Capture the cell that displays the provided text and extract its (X, Y) central coordinate. 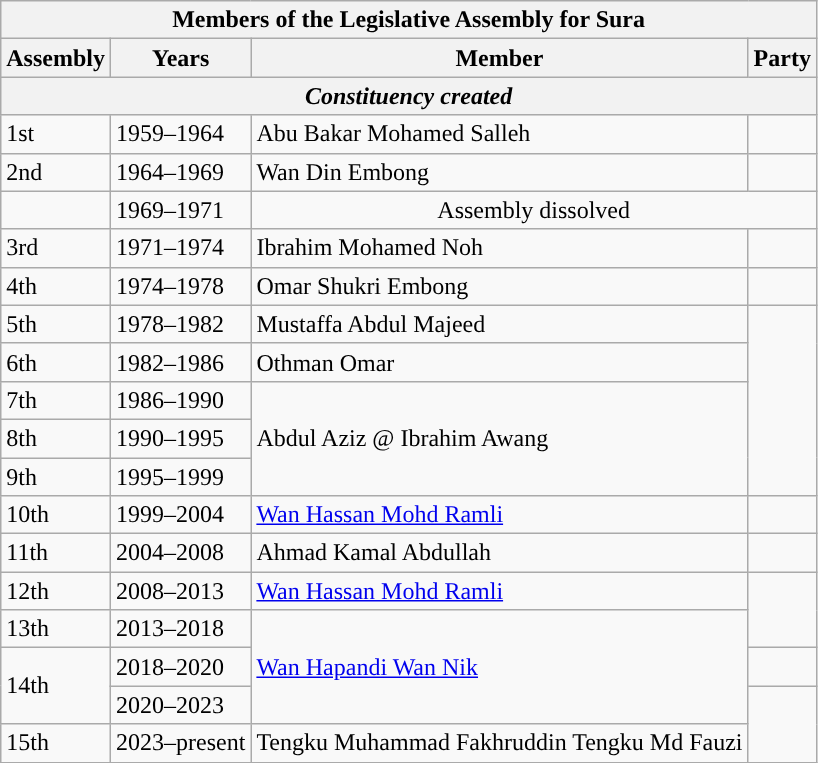
4th (56, 286)
2018–2020 (180, 667)
Wan Hapandi Wan Nik (500, 667)
Constituency created (409, 96)
2nd (56, 172)
Member (500, 58)
1982–1986 (180, 362)
1978–1982 (180, 324)
8th (56, 438)
Party (782, 58)
Ahmad Kamal Abdullah (500, 553)
1st (56, 134)
1964–1969 (180, 172)
13th (56, 629)
Members of the Legislative Assembly for Sura (409, 20)
Wan Din Embong (500, 172)
1986–1990 (180, 400)
2013–2018 (180, 629)
2008–2013 (180, 591)
1974–1978 (180, 286)
1990–1995 (180, 438)
7th (56, 400)
6th (56, 362)
1971–1974 (180, 248)
5th (56, 324)
Years (180, 58)
2023–present (180, 743)
15th (56, 743)
12th (56, 591)
1995–1999 (180, 477)
11th (56, 553)
Abdul Aziz @ Ibrahim Awang (500, 438)
Mustaffa Abdul Majeed (500, 324)
Tengku Muhammad Fakhruddin Tengku Md Fauzi (500, 743)
Omar Shukri Embong (500, 286)
1999–2004 (180, 515)
Assembly dissolved (534, 210)
10th (56, 515)
Abu Bakar Mohamed Salleh (500, 134)
Ibrahim Mohamed Noh (500, 248)
Assembly (56, 58)
2004–2008 (180, 553)
2020–2023 (180, 705)
1969–1971 (180, 210)
9th (56, 477)
1959–1964 (180, 134)
Othman Omar (500, 362)
3rd (56, 248)
14th (56, 686)
